Determine the (X, Y) coordinate at the center of the cell enclosing the given text.  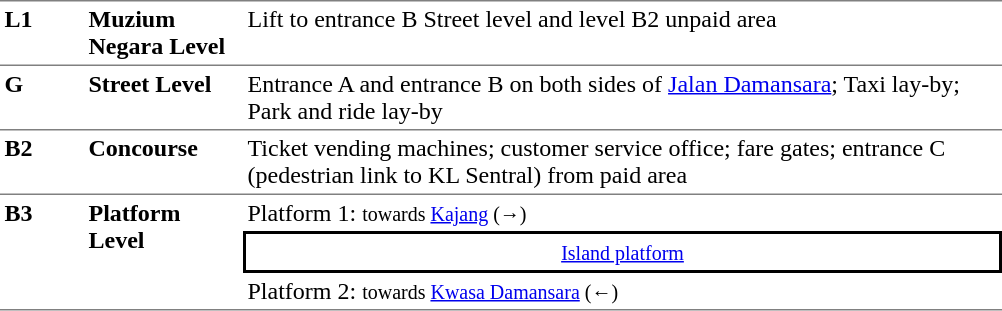
L1 (42, 33)
Muzium Negara Level (164, 33)
Ticket vending machines; customer service office; fare gates; entrance C (pedestrian link to KL Sentral) from paid area (622, 162)
G (42, 98)
Entrance A and entrance B on both sides of Jalan Damansara; Taxi lay-by; Park and ride lay-by (622, 98)
Concourse (164, 162)
B3 (42, 253)
Platform Level (164, 253)
Lift to entrance B Street level and level B2 unpaid area (622, 33)
Platform 1: towards Kajang (→) (622, 213)
Street Level (164, 98)
B2 (42, 162)
Island platform (622, 252)
Platform 2: towards Kwasa Damansara (←) (622, 292)
